Output the [X, Y] coordinate of the center of the cell containing the given text.  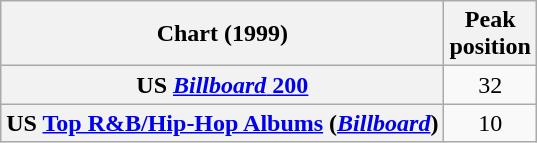
Peakposition [490, 34]
US Billboard 200 [222, 85]
10 [490, 123]
32 [490, 85]
US Top R&B/Hip-Hop Albums (Billboard) [222, 123]
Chart (1999) [222, 34]
